Detect which cell encompasses the target text, then output its [X, Y] center coordinate. 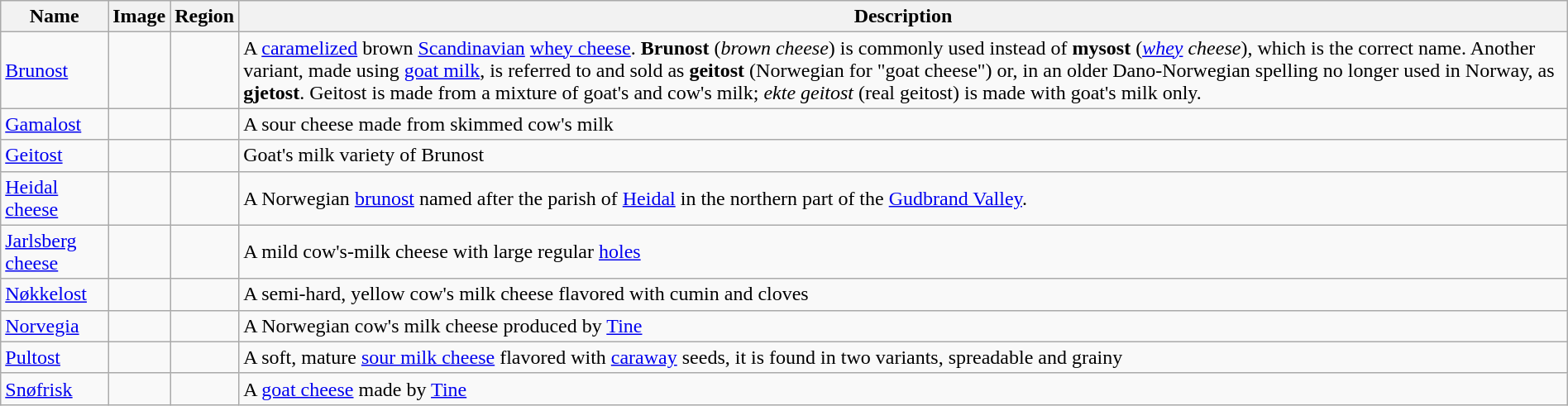
Heidal cheese [55, 198]
Brunost [55, 70]
Norvegia [55, 326]
Pultost [55, 357]
Description [903, 17]
Region [205, 17]
Geitost [55, 155]
A Norwegian brunost named after the parish of Heidal in the northern part of the Gudbrand Valley. [903, 198]
A goat cheese made by Tine [903, 389]
Jarlsberg cheese [55, 251]
A soft, mature sour milk cheese flavored with caraway seeds, it is found in two variants, spreadable and grainy [903, 357]
Name [55, 17]
A mild cow's-milk cheese with large regular holes [903, 251]
Image [139, 17]
Nøkkelost [55, 294]
Goat's milk variety of Brunost [903, 155]
Snøfrisk [55, 389]
A sour cheese made from skimmed cow's milk [903, 124]
A semi-hard, yellow cow's milk cheese flavored with cumin and cloves [903, 294]
Gamalost [55, 124]
A Norwegian cow's milk cheese produced by Tine [903, 326]
